Determine the [x, y] coordinate at the center of the cell enclosing the given text.  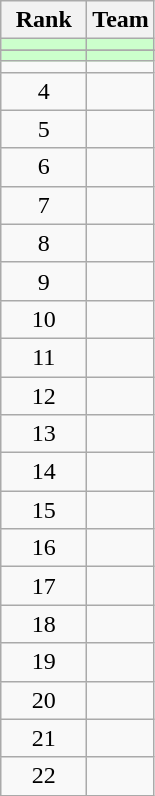
10 [44, 319]
5 [44, 129]
8 [44, 243]
18 [44, 624]
22 [44, 776]
13 [44, 434]
14 [44, 472]
21 [44, 738]
19 [44, 662]
20 [44, 700]
9 [44, 281]
7 [44, 205]
15 [44, 510]
11 [44, 357]
6 [44, 167]
Rank [44, 20]
17 [44, 586]
4 [44, 91]
16 [44, 548]
12 [44, 395]
Team [121, 20]
